Output the [X, Y] coordinate of the center of the cell containing the given text.  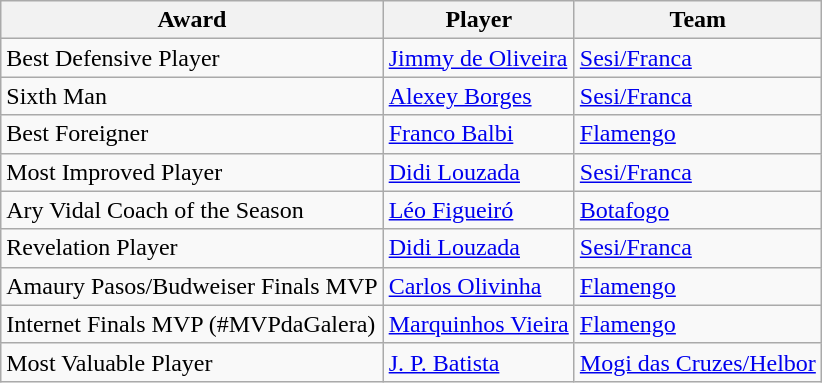
Alexey Borges [478, 96]
Jimmy de Oliveira [478, 58]
Marquinhos Vieira [478, 324]
Franco Balbi [478, 134]
Mogi das Cruzes/Helbor [698, 362]
J. P. Batista [478, 362]
Carlos Olivinha [478, 286]
Player [478, 20]
Amaury Pasos/Budweiser Finals MVP [192, 286]
Best Defensive Player [192, 58]
Team [698, 20]
Most Improved Player [192, 172]
Internet Finals MVP (#MVPdaGalera) [192, 324]
Léo Figueiró [478, 210]
Sixth Man [192, 96]
Botafogo [698, 210]
Revelation Player [192, 248]
Award [192, 20]
Best Foreigner [192, 134]
Ary Vidal Coach of the Season [192, 210]
Most Valuable Player [192, 362]
